Scan for the cell matching the given text and deliver its (X, Y) coordinate at center. 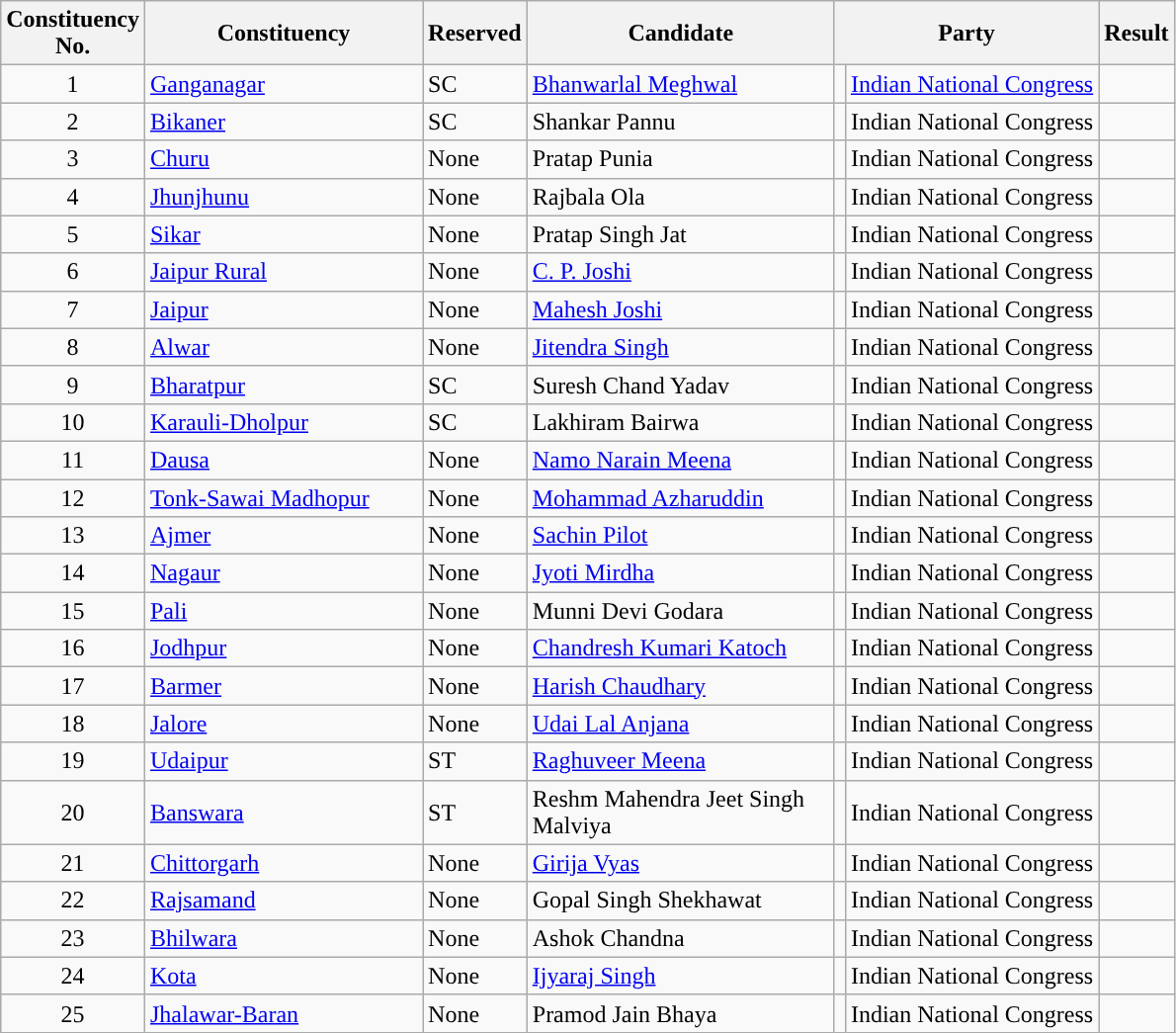
Constituency No. (73, 34)
15 (73, 611)
Ijyaraj Singh (680, 976)
Pali (283, 611)
Jitendra Singh (680, 347)
Tonk-Sawai Madhopur (283, 497)
Chandresh Kumari Katoch (680, 648)
Bikaner (283, 122)
Reshm Mahendra Jeet Singh Malviya (680, 813)
4 (73, 197)
7 (73, 309)
Harish Chaudhary (680, 686)
12 (73, 497)
18 (73, 724)
14 (73, 573)
Ashok Chandna (680, 938)
Ganganagar (283, 84)
Pratap Singh Jat (680, 234)
1 (73, 84)
Pratap Punia (680, 159)
19 (73, 761)
Girija Vyas (680, 863)
Constituency (283, 34)
Mahesh Joshi (680, 309)
5 (73, 234)
C. P. Joshi (680, 272)
Nagaur (283, 573)
Barmer (283, 686)
Mohammad Azharuddin (680, 497)
21 (73, 863)
Ajmer (283, 536)
Raghuveer Meena (680, 761)
Gopal Singh Shekhawat (680, 901)
Jyoti Mirdha (680, 573)
Chittorgarh (283, 863)
Kota (283, 976)
25 (73, 1013)
8 (73, 347)
16 (73, 648)
24 (73, 976)
Churu (283, 159)
Pramod Jain Bhaya (680, 1013)
Rajsamand (283, 901)
11 (73, 460)
17 (73, 686)
Jalore (283, 724)
Udai Lal Anjana (680, 724)
Jaipur (283, 309)
Karauli-Dholpur (283, 422)
Jhalawar-Baran (283, 1013)
Result (1136, 34)
22 (73, 901)
Sikar (283, 234)
20 (73, 813)
3 (73, 159)
Jaipur Rural (283, 272)
Jodhpur (283, 648)
Reserved (475, 34)
Rajbala Ola (680, 197)
Namo Narain Meena (680, 460)
Suresh Chand Yadav (680, 385)
Bhanwarlal Meghwal (680, 84)
Party (966, 34)
Alwar (283, 347)
Bharatpur (283, 385)
13 (73, 536)
23 (73, 938)
Shankar Pannu (680, 122)
Udaipur (283, 761)
6 (73, 272)
2 (73, 122)
9 (73, 385)
10 (73, 422)
Bhilwara (283, 938)
Banswara (283, 813)
Munni Devi Godara (680, 611)
Dausa (283, 460)
Sachin Pilot (680, 536)
Jhunjhunu (283, 197)
Candidate (680, 34)
Lakhiram Bairwa (680, 422)
